Provide the (x, y) coordinate of the cell's center where the given text is located.  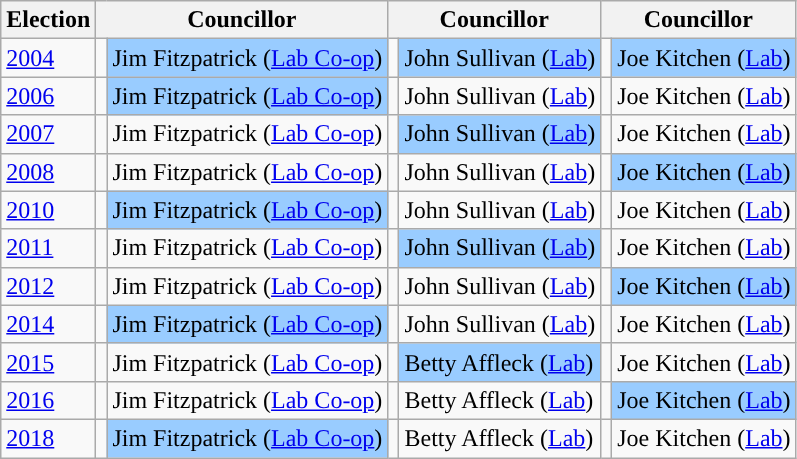
2004 (48, 58)
2010 (48, 210)
2016 (48, 400)
Election (48, 20)
2008 (48, 172)
2014 (48, 324)
2006 (48, 96)
2018 (48, 438)
2007 (48, 134)
2011 (48, 248)
2012 (48, 286)
2015 (48, 362)
